Capture the cell that displays the provided text and extract its [X, Y] central coordinate. 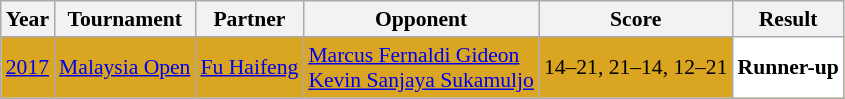
Marcus Fernaldi Gideon Kevin Sanjaya Sukamuljo [421, 68]
Tournament [124, 19]
Year [28, 19]
14–21, 21–14, 12–21 [636, 68]
Score [636, 19]
Fu Haifeng [249, 68]
Result [788, 19]
Partner [249, 19]
2017 [28, 68]
Runner-up [788, 68]
Opponent [421, 19]
Malaysia Open [124, 68]
